From the cell containing the given text, extract its center point as [X, Y] coordinate. 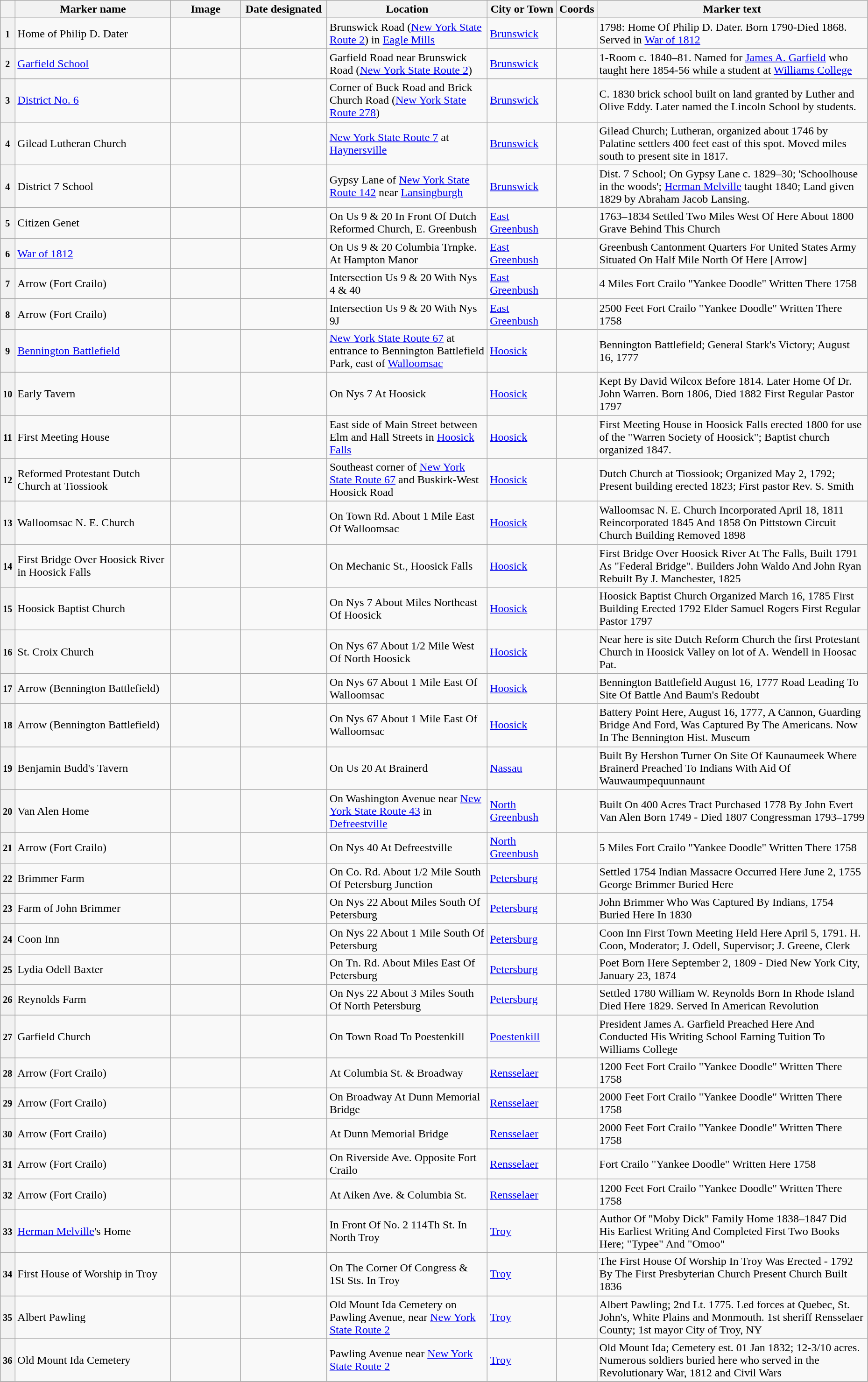
27 [7, 1036]
19 [7, 768]
Intersection Us 9 & 20 With Nys 9J [407, 314]
Bennington Battlefield [93, 351]
The First House Of Worship In Troy Was Erected - 1792 By The First Presbyterian Church Present Church Built 1836 [732, 1274]
Garfield School [93, 63]
St. Croix Church [93, 652]
30 [7, 1134]
Coords [577, 9]
Home of Philip D. Dater [93, 34]
First Bridge Over Hoosick River in Hoosick Falls [93, 566]
Old Mount Ida; Cemetery est. 01 Jan 1832; 12-3/10 acres. Numerous soldiers buried here who served in the Revolutionary War, 1812 and Civil Wars [732, 1360]
Battery Point Here, August 16, 1777, A Cannon, Guarding Bridge And Ford, Was Captured By The Americans. Now In The Bennington Hist. Museum [732, 725]
Dist. 7 School; On Gypsy Lane c. 1829–30; 'Schoolhouse in the woods'; Herman Melville taught 1840; Land given 1829 by Abraham Jacob Lansing. [732, 186]
Poestenkill [522, 1036]
5 Miles Fort Crailo "Yankee Doodle" Written There 1758 [732, 848]
12 [7, 480]
14 [7, 566]
Hoosick Baptist Church [93, 609]
On Riverside Ave. Opposite Fort Crailo [407, 1164]
24 [7, 938]
4 Miles Fort Crailo "Yankee Doodle" Written There 1758 [732, 284]
1763–1834 Settled Two Miles West Of Here About 1800 Grave Behind This Church [732, 223]
Gilead Lutheran Church [93, 143]
On Broadway At Dunn Memorial Bridge [407, 1104]
C. 1830 brick school built on land granted by Luther and Olive Eddy. Later named the Lincoln School by students. [732, 100]
9 [7, 351]
Coon Inn First Town Meeting Held Here April 5, 1791. H. Coon, Moderator; J. Odell, Supervisor; J. Greene, Clerk [732, 938]
Van Alen Home [93, 811]
Poet Born Here September 2, 1809 - Died New York City, January 23, 1874 [732, 969]
Herman Melville's Home [93, 1231]
Date designated [283, 9]
Built On 400 Acres Tract Purchased 1778 By John Evert Van Alen Born 1749 - Died 1807 Congressman 1793–1799 [732, 811]
Settled 1780 William W. Reynolds Born In Rhode Island Died Here 1829. Served In American Revolution [732, 999]
Dutch Church at Tiossiook; Organized May 2, 1792; Present building erected 1823; First pastor Rev. S. Smith [732, 480]
Reynolds Farm [93, 999]
Coon Inn [93, 938]
Bennington Battlefield; General Stark's Victory; August 16, 1777 [732, 351]
New York State Route 7 at Haynersville [407, 143]
8 [7, 314]
On Mechanic St., Hoosick Falls [407, 566]
In Front Of No. 2 114Th St. In North Troy [407, 1231]
At Dunn Memorial Bridge [407, 1134]
Bennington Battlefield August 16, 1777 Road Leading To Site Of Battle And Baum's Redoubt [732, 688]
26 [7, 999]
On Town Rd. About 1 Mile East Of Walloomsac [407, 523]
On Nys 67 About 1/2 Mile West Of North Hoosick [407, 652]
At Aiken Ave. & Columbia St. [407, 1194]
6 [7, 253]
On Us 20 At Brainerd [407, 768]
Old Mount Ida Cemetery on Pawling Avenue, near New York State Route 2 [407, 1317]
23 [7, 909]
District No. 6 [93, 100]
Image [205, 9]
18 [7, 725]
31 [7, 1164]
10 [7, 394]
7 [7, 284]
On Tn. Rd. About Miles East Of Petersburg [407, 969]
5 [7, 223]
17 [7, 688]
33 [7, 1231]
First Bridge Over Hoosick River At The Falls, Built 1791 As "Federal Bridge". Builders John Waldo And John Ryan Rebuilt By J. Manchester, 1825 [732, 566]
Walloomsac N. E. Church [93, 523]
Gypsy Lane of New York State Route 142 near Lansingburgh [407, 186]
First Meeting House in Hoosick Falls erected 1800 for use of the "Warren Society of Hoosick"; Baptist church organized 1847. [732, 437]
Nassau [522, 768]
On Nys 40 At Defreestville [407, 848]
21 [7, 848]
President James A. Garfield Preached Here And Conducted His Writing School Earning Tuition To Williams College [732, 1036]
11 [7, 437]
On Nys 22 About 3 Miles South Of North Petersburg [407, 999]
Near here is site Dutch Reform Church the first Protestant Church in Hoosick Valley on lot of A. Wendell in Hoosac Pat. [732, 652]
Walloomsac N. E. Church Incorporated April 18, 1811 Reincorporated 1845 And 1858 On Pittstown Circuit Church Building Removed 1898 [732, 523]
New York State Route 67 at entrance to Bennington Battlefield Park, east of Walloomsac [407, 351]
On Nys 22 About 1 Mile South Of Petersburg [407, 938]
On The Corner Of Congress & 1St Sts. In Troy [407, 1274]
Albert Pawling [93, 1317]
3 [7, 100]
Garfield Church [93, 1036]
25 [7, 969]
District 7 School [93, 186]
15 [7, 609]
Old Mount Ida Cemetery [93, 1360]
Lydia Odell Baxter [93, 969]
34 [7, 1274]
Kept By David Wilcox Before 1814. Later Home Of Dr. John Warren. Born 1806, Died 1882 First Regular Pastor 1797 [732, 394]
2 [7, 63]
29 [7, 1104]
13 [7, 523]
Built By Hershon Turner On Site Of Kaunaumeek Where Brainerd Preached To Indians With Aid Of Wauwaumpequunnaunt [732, 768]
On Town Road To Poestenkill [407, 1036]
16 [7, 652]
Settled 1754 Indian Massacre Occurred Here June 2, 1755 George Brimmer Buried Here [732, 878]
At Columbia St. & Broadway [407, 1073]
On Us 9 & 20 In Front Of Dutch Reformed Church, E. Greenbush [407, 223]
On Us 9 & 20 Columbia Trnpke. At Hampton Manor [407, 253]
Benjamin Budd's Tavern [93, 768]
Intersection Us 9 & 20 With Nys 4 & 40 [407, 284]
First House of Worship in Troy [93, 1274]
35 [7, 1317]
20 [7, 811]
Greenbush Cantonment Quarters For United States Army Situated On Half Mile North Of Here [Arrow] [732, 253]
Corner of Buck Road and Brick Church Road (New York State Route 278) [407, 100]
John Brimmer Who Was Captured By Indians, 1754 Buried Here In 1830 [732, 909]
22 [7, 878]
Pawling Avenue near New York State Route 2 [407, 1360]
Gilead Church; Lutheran, organized about 1746 by Palatine settlers 400 feet east of this spot. Moved miles south to present site in 1817. [732, 143]
Brimmer Farm [93, 878]
1-Room c. 1840–81. Named for James A. Garfield who taught here 1854-56 while a student at Williams College [732, 63]
Hoosick Baptist Church Organized March 16, 1785 First Building Erected 1792 Elder Samuel Rogers First Regular Pastor 1797 [732, 609]
Author Of "Moby Dick" Family Home 1838–1847 Did His Earliest Writing And Completed First Two Books Here; "Typee" And "Omoo" [732, 1231]
1798: Home Of Philip D. Dater. Born 1790-Died 1868. Served in War of 1812 [732, 34]
Reformed Protestant Dutch Church at Tiossiook [93, 480]
Marker text [732, 9]
Garfield Road near Brunswick Road (New York State Route 2) [407, 63]
2500 Feet Fort Crailo "Yankee Doodle" Written There 1758 [732, 314]
1 [7, 34]
Albert Pawling; 2nd Lt. 1775. Led forces at Quebec, St. John's, White Plains and Monmouth. 1st sheriff Rensselaer County; 1st mayor City of Troy, NY [732, 1317]
Farm of John Brimmer [93, 909]
Southeast corner of New York State Route 67 and Buskirk-West Hoosick Road [407, 480]
32 [7, 1194]
Early Tavern [93, 394]
On Co. Rd. About 1/2 Mile South Of Petersburg Junction [407, 878]
On Nys 7 About Miles Northeast Of Hoosick [407, 609]
36 [7, 1360]
On Nys 7 At Hoosick [407, 394]
On Nys 22 About Miles South Of Petersburg [407, 909]
On Washington Avenue near New York State Route 43 in Defreestville [407, 811]
Location [407, 9]
East side of Main Street between Elm and Hall Streets in Hoosick Falls [407, 437]
War of 1812 [93, 253]
Citizen Genet [93, 223]
Brunswick Road (New York State Route 2) in Eagle Mills [407, 34]
Marker name [93, 9]
28 [7, 1073]
Fort Crailo "Yankee Doodle" Written Here 1758 [732, 1164]
City or Town [522, 9]
First Meeting House [93, 437]
